Extract the [X, Y] coordinate from the center of the cell holding the provided text.  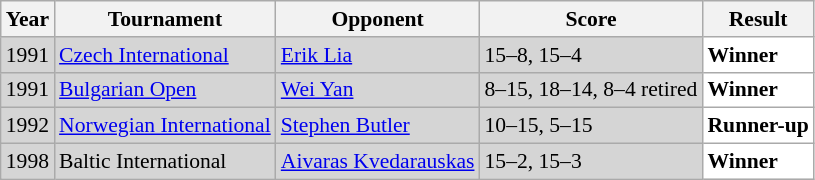
10–15, 5–15 [592, 126]
Runner-up [758, 126]
Erik Lia [378, 55]
Year [28, 19]
Result [758, 19]
Opponent [378, 19]
15–2, 15–3 [592, 162]
Aivaras Kvedarauskas [378, 162]
15–8, 15–4 [592, 55]
1992 [28, 126]
Stephen Butler [378, 126]
1998 [28, 162]
Tournament [165, 19]
Score [592, 19]
Norwegian International [165, 126]
Baltic International [165, 162]
Czech International [165, 55]
Wei Yan [378, 90]
8–15, 18–14, 8–4 retired [592, 90]
Bulgarian Open [165, 90]
